Extract the (x, y) coordinate from the center of the cell holding the provided text.  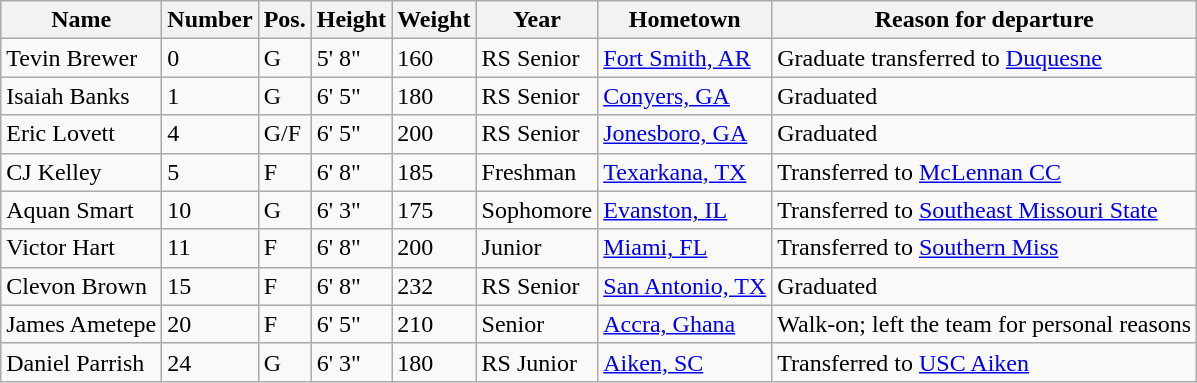
Clevon Brown (82, 286)
G/F (284, 134)
Isaiah Banks (82, 96)
Freshman (537, 172)
160 (434, 58)
Transferred to USC Aiken (984, 362)
Fort Smith, AR (685, 58)
James Ametepe (82, 324)
Walk-on; left the team for personal reasons (984, 324)
Aiken, SC (685, 362)
Eric Lovett (82, 134)
CJ Kelley (82, 172)
210 (434, 324)
Transferred to McLennan CC (984, 172)
Daniel Parrish (82, 362)
Transferred to Southern Miss (984, 248)
Sophomore (537, 210)
Reason for departure (984, 20)
Graduate transferred to Duquesne (984, 58)
Aquan Smart (82, 210)
0 (210, 58)
Tevin Brewer (82, 58)
24 (210, 362)
1 (210, 96)
Name (82, 20)
Transferred to Southeast Missouri State (984, 210)
11 (210, 248)
Pos. (284, 20)
RS Junior (537, 362)
Texarkana, TX (685, 172)
Hometown (685, 20)
Accra, Ghana (685, 324)
Miami, FL (685, 248)
10 (210, 210)
Year (537, 20)
175 (434, 210)
Conyers, GA (685, 96)
4 (210, 134)
185 (434, 172)
15 (210, 286)
Number (210, 20)
5' 8" (351, 58)
San Antonio, TX (685, 286)
Evanston, IL (685, 210)
Jonesboro, GA (685, 134)
Victor Hart (82, 248)
20 (210, 324)
Height (351, 20)
232 (434, 286)
Senior (537, 324)
5 (210, 172)
Weight (434, 20)
Junior (537, 248)
